Return the [X, Y] coordinate for the center point of the cell that contains the specified text.  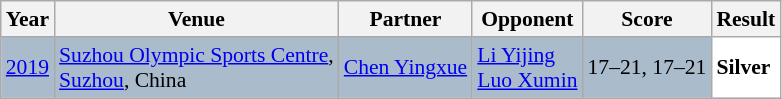
Score [648, 19]
Silver [746, 68]
Venue [196, 19]
Suzhou Olympic Sports Centre,Suzhou, China [196, 68]
Opponent [527, 19]
17–21, 17–21 [648, 68]
2019 [28, 68]
Partner [406, 19]
Li Yijing Luo Xumin [527, 68]
Year [28, 19]
Result [746, 19]
Chen Yingxue [406, 68]
